Capture the cell that displays the provided text and extract its [X, Y] central coordinate. 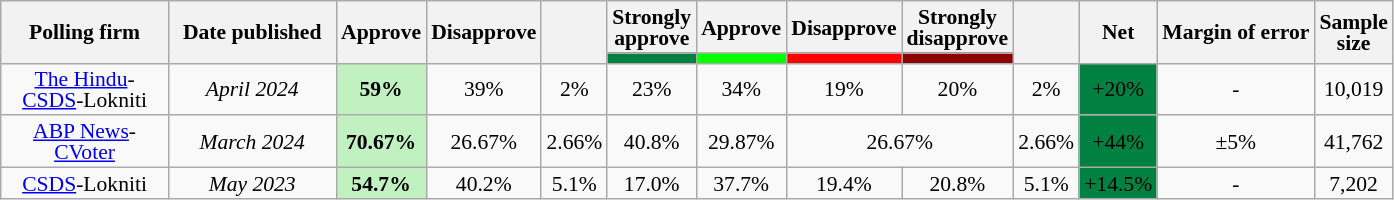
54.7% [381, 184]
Samplesize [1353, 32]
Margin of error [1236, 32]
20% [958, 89]
±5% [1236, 142]
March 2024 [252, 142]
70.67% [381, 142]
19.4% [844, 184]
May 2023 [252, 184]
59% [381, 89]
40.8% [652, 142]
+20% [1118, 89]
17.0% [652, 184]
37.7% [741, 184]
CSDS-Lokniti [85, 184]
10,019 [1353, 89]
23% [652, 89]
+44% [1118, 142]
29.87% [741, 142]
+14.5% [1118, 184]
40.2% [484, 184]
Stronglyapprove [652, 27]
Polling firm [85, 32]
The Hindu-CSDS-Lokniti [85, 89]
Date published [252, 32]
April 2024 [252, 89]
34% [741, 89]
41,762 [1353, 142]
ABP News-CVoter [85, 142]
Net [1118, 32]
Stronglydisapprove [958, 27]
19% [844, 89]
7,202 [1353, 184]
39% [484, 89]
20.8% [958, 184]
